Scan for the cell matching the given text and deliver its [X, Y] coordinate at center. 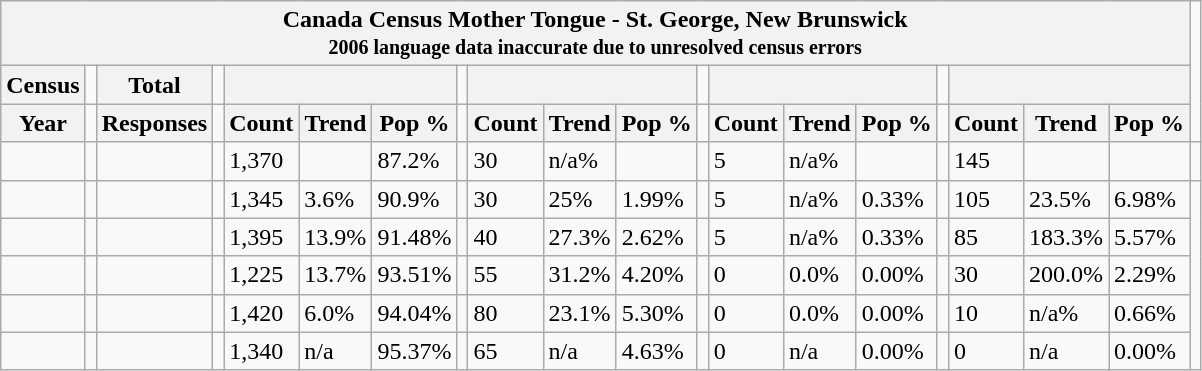
55 [506, 275]
1,370 [262, 161]
25% [580, 199]
87.2% [414, 161]
1,420 [262, 313]
6.0% [336, 313]
94.04% [414, 313]
5.30% [656, 313]
91.48% [414, 237]
105 [986, 199]
95.37% [414, 351]
200.0% [1066, 275]
85 [986, 237]
Total [154, 85]
4.20% [656, 275]
Census [43, 85]
Responses [154, 123]
183.3% [1066, 237]
80 [506, 313]
13.7% [336, 275]
6.98% [1148, 199]
10 [986, 313]
145 [986, 161]
1,395 [262, 237]
5.57% [1148, 237]
1,345 [262, 199]
1,340 [262, 351]
65 [506, 351]
Canada Census Mother Tongue - St. George, New Brunswick2006 language data inaccurate due to unresolved census errors [596, 34]
4.63% [656, 351]
40 [506, 237]
23.1% [580, 313]
13.9% [336, 237]
31.2% [580, 275]
0.66% [1148, 313]
3.6% [336, 199]
Year [43, 123]
2.29% [1148, 275]
90.9% [414, 199]
23.5% [1066, 199]
93.51% [414, 275]
2.62% [656, 237]
1,225 [262, 275]
1.99% [656, 199]
27.3% [580, 237]
